Extract the [X, Y] coordinate from the center of the cell holding the provided text.  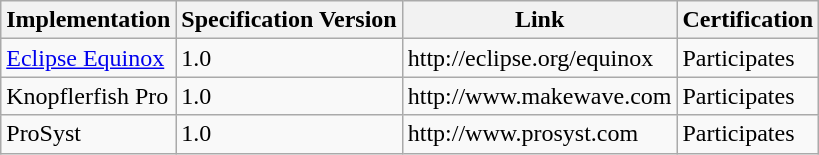
Link [540, 20]
Certification [748, 20]
Eclipse Equinox [88, 58]
http://www.makewave.com [540, 96]
http://eclipse.org/equinox [540, 58]
Specification Version [289, 20]
http://www.prosyst.com [540, 134]
Knopflerfish Pro [88, 96]
Implementation [88, 20]
ProSyst [88, 134]
